Locate the cell with the specified text and output its [X, Y] center coordinate. 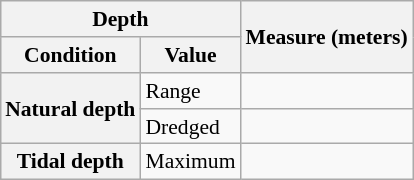
Dredged [190, 126]
Measure (meters) [327, 36]
Condition [70, 55]
Depth [120, 19]
Maximum [190, 162]
Range [190, 91]
Tidal depth [70, 162]
Value [190, 55]
Natural depth [70, 108]
